For the text-containing cell, return its midpoint in (X, Y) coordinate format. 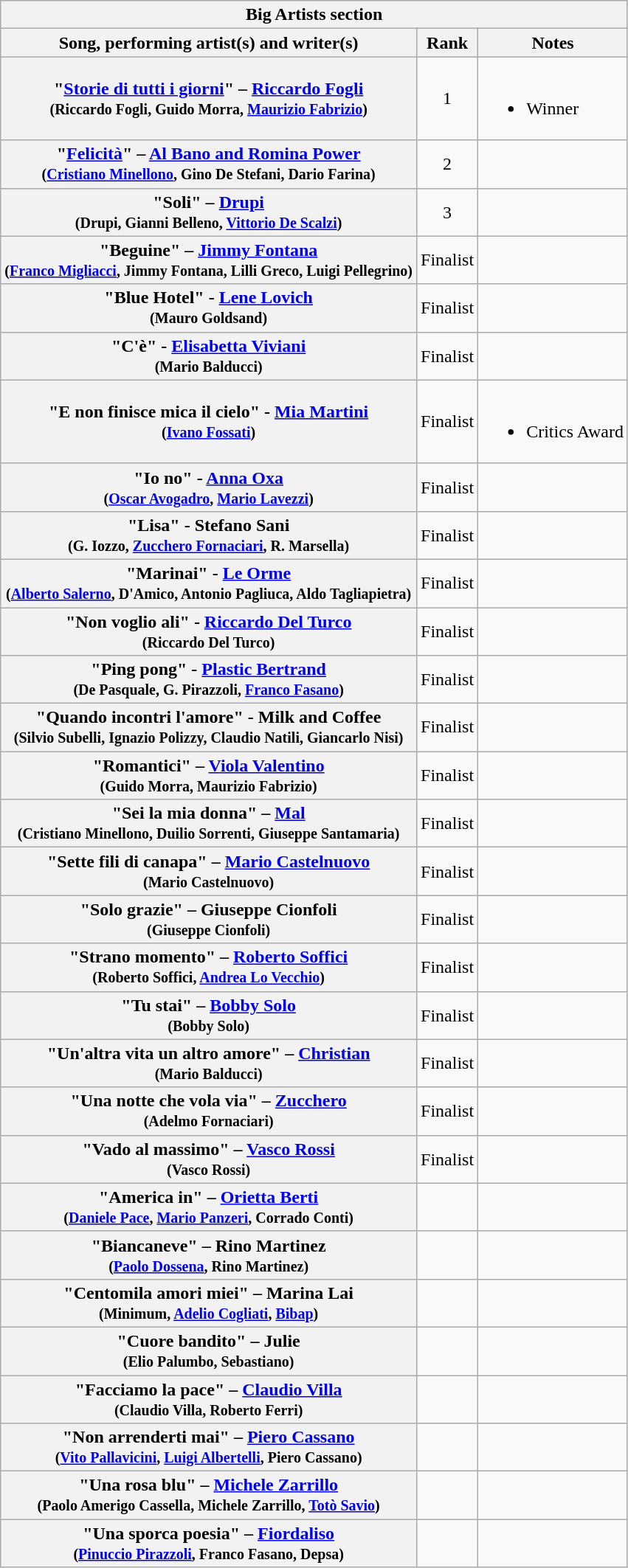
2 (447, 164)
"Storie di tutti i giorni" – Riccardo Fogli (Riccardo Fogli, Guido Morra, Maurizio Fabrizio) (209, 99)
"Sette fili di canapa" – Mario Castelnuovo (Mario Castelnuovo) (209, 872)
"Marinai" - Le Orme (Alberto Salerno, D'Amico, Antonio Pagliuca, Aldo Tagliapietra) (209, 583)
"Centomila amori miei" – Marina Lai (Minimum, Adelio Cogliati, Bibap) (209, 1302)
Critics Award (553, 422)
"E non finisce mica il cielo" - Mia Martini (Ivano Fossati) (209, 422)
"Romantici" – Viola Valentino (Guido Morra, Maurizio Fabrizio) (209, 776)
"Strano momento" – Roberto Soffici (Roberto Soffici, Andrea Lo Vecchio) (209, 968)
"Lisa" - Stefano Sani (G. Iozzo, Zucchero Fornaciari, R. Marsella) (209, 535)
"Un'altra vita un altro amore" – Christian (Mario Balducci) (209, 1064)
"Ping pong" - Plastic Bertrand (De Pasquale, G. Pirazzoli, Franco Fasano) (209, 680)
"Una sporca poesia" – Fiordaliso (Pinuccio Pirazzoli, Franco Fasano, Depsa) (209, 1543)
"America in" – Orietta Berti (Daniele Pace, Mario Panzeri, Corrado Conti) (209, 1207)
Winner (553, 99)
"Soli" – Drupi (Drupi, Gianni Belleno, Vittorio De Scalzi) (209, 212)
"Una rosa blu" – Michele Zarrillo (Paolo Amerigo Cassella, Michele Zarrillo, Totò Savio) (209, 1496)
"Vado al massimo" – Vasco Rossi (Vasco Rossi) (209, 1159)
"Solo grazie" – Giuseppe Cionfoli(Giuseppe Cionfoli) (209, 919)
"Beguine" – Jimmy Fontana (Franco Migliacci, Jimmy Fontana, Lilli Greco, Luigi Pellegrino) (209, 260)
"Una notte che vola via" – Zucchero (Adelmo Fornaciari) (209, 1111)
"Cuore bandito" – Julie (Elio Palumbo, Sebastiano) (209, 1351)
Notes (553, 43)
1 (447, 99)
"Non arrenderti mai" – Piero Cassano (Vito Pallavicini, Luigi Albertelli, Piero Cassano) (209, 1447)
3 (447, 212)
Rank (447, 43)
"Io no" - Anna Oxa (Oscar Avogadro, Mario Lavezzi) (209, 487)
Big Artists section (314, 15)
"Quando incontri l'amore" - Milk and Coffee (Silvio Subelli, Ignazio Polizzy, Claudio Natili, Giancarlo Nisi) (209, 727)
"C'è" - Elisabetta Viviani (Mario Balducci) (209, 355)
"Felicità" – Al Bano and Romina Power (Cristiano Minellono, Gino De Stefani, Dario Farina) (209, 164)
"Non voglio ali" - Riccardo Del Turco (Riccardo Del Turco) (209, 631)
"Facciamo la pace" – Claudio Villa (Claudio Villa, Roberto Ferri) (209, 1398)
"Blue Hotel" - Lene Lovich (Mauro Goldsand) (209, 308)
"Biancaneve" – Rino Martinez (Paolo Dossena, Rino Martinez) (209, 1255)
Song, performing artist(s) and writer(s) (209, 43)
"Tu stai" – Bobby Solo (Bobby Solo) (209, 1015)
"Sei la mia donna" – Mal (Cristiano Minellono, Duilio Sorrenti, Giuseppe Santamaria) (209, 823)
